Return the [x, y] coordinate for the center point of the cell that contains the specified text.  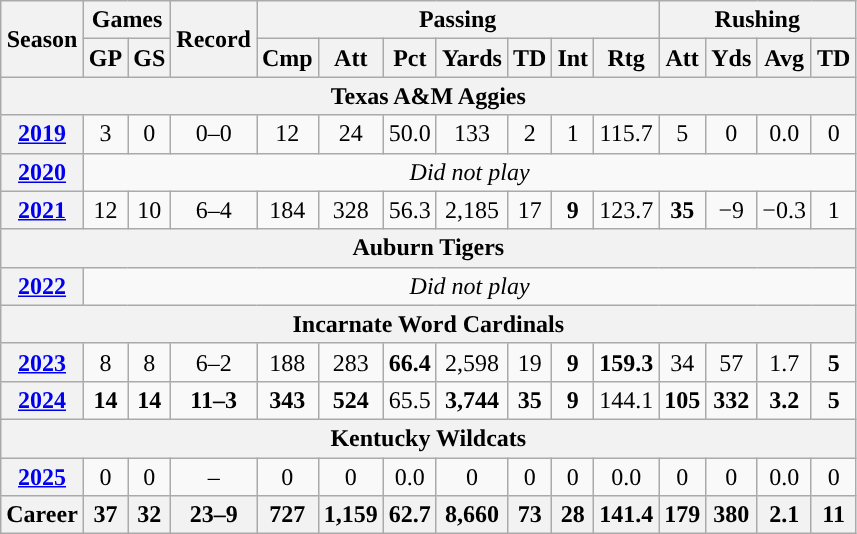
Career [42, 515]
2022 [42, 286]
56.3 [410, 210]
343 [287, 400]
11 [833, 515]
24 [350, 134]
28 [573, 515]
17 [529, 210]
Rtg [626, 58]
2.1 [784, 515]
2024 [42, 400]
Passing [457, 20]
328 [350, 210]
115.7 [626, 134]
6–2 [214, 362]
Record [214, 39]
Texas A&M Aggies [428, 96]
2025 [42, 477]
184 [287, 210]
23–9 [214, 515]
144.1 [626, 400]
Int [573, 58]
Season [42, 39]
Yds [732, 58]
133 [472, 134]
– [214, 477]
3 [105, 134]
6–4 [214, 210]
73 [529, 515]
141.4 [626, 515]
524 [350, 400]
19 [529, 362]
Yards [472, 58]
123.7 [626, 210]
Rushing [758, 20]
34 [682, 362]
179 [682, 515]
2023 [42, 362]
Cmp [287, 58]
1,159 [350, 515]
11–3 [214, 400]
2021 [42, 210]
3,744 [472, 400]
62.7 [410, 515]
283 [350, 362]
3.2 [784, 400]
GS [150, 58]
Avg [784, 58]
105 [682, 400]
0–0 [214, 134]
8,660 [472, 515]
Games [126, 20]
2,185 [472, 210]
GP [105, 58]
159.3 [626, 362]
2019 [42, 134]
65.5 [410, 400]
−0.3 [784, 210]
Kentucky Wildcats [428, 438]
2020 [42, 172]
37 [105, 515]
2,598 [472, 362]
32 [150, 515]
188 [287, 362]
57 [732, 362]
Pct [410, 58]
380 [732, 515]
66.4 [410, 362]
Incarnate Word Cardinals [428, 324]
1.7 [784, 362]
−9 [732, 210]
10 [150, 210]
50.0 [410, 134]
727 [287, 515]
2 [529, 134]
Auburn Tigers [428, 248]
332 [732, 400]
